Capture the cell that displays the provided text and extract its [X, Y] central coordinate. 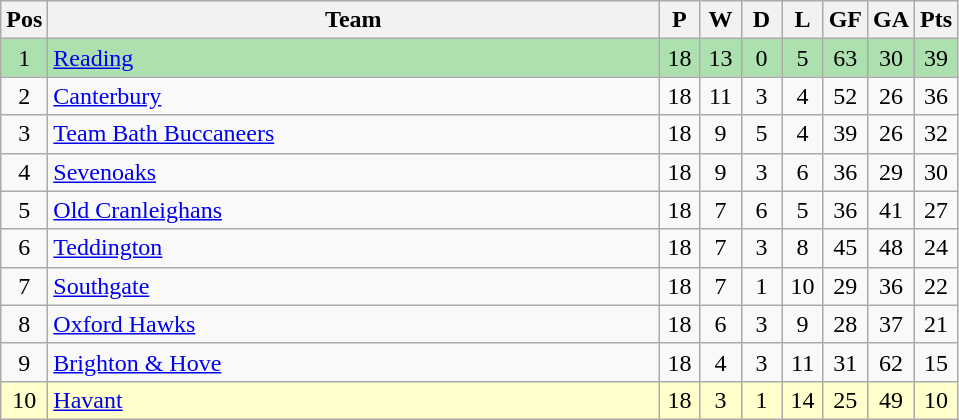
48 [892, 248]
62 [892, 362]
22 [936, 286]
Southgate [354, 286]
32 [936, 134]
49 [892, 400]
Pos [24, 20]
Reading [354, 58]
GA [892, 20]
24 [936, 248]
GF [845, 20]
Canterbury [354, 96]
Old Cranleighans [354, 210]
28 [845, 324]
W [720, 20]
21 [936, 324]
Havant [354, 400]
14 [802, 400]
13 [720, 58]
Oxford Hawks [354, 324]
P [680, 20]
27 [936, 210]
31 [845, 362]
Team [354, 20]
2 [24, 96]
Teddington [354, 248]
25 [845, 400]
52 [845, 96]
D [762, 20]
45 [845, 248]
63 [845, 58]
Sevenoaks [354, 172]
L [802, 20]
41 [892, 210]
Brighton & Hove [354, 362]
15 [936, 362]
37 [892, 324]
0 [762, 58]
Team Bath Buccaneers [354, 134]
Pts [936, 20]
